Capture the cell that displays the provided text and extract its (x, y) central coordinate. 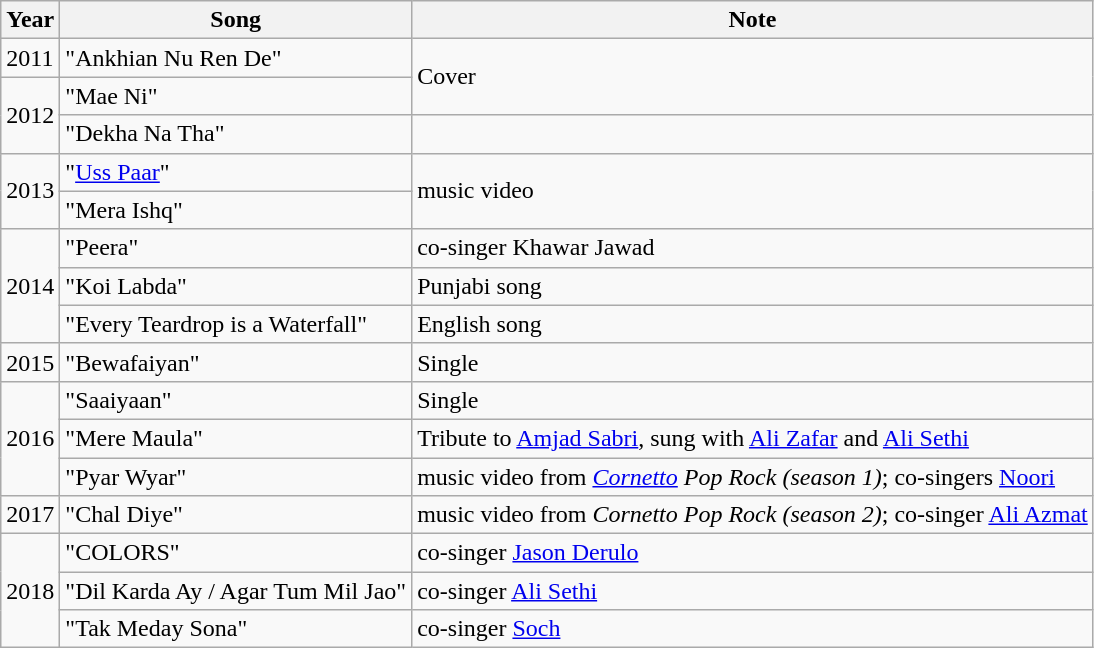
Note (753, 20)
music video from Cornetto Pop Rock (season 1); co-singers Noori (753, 477)
"Dil Karda Ay / Agar Tum Mil Jao" (236, 591)
2018 (30, 591)
co-singer Khawar Jawad (753, 248)
2012 (30, 115)
"Bewafaiyan" (236, 362)
"Saaiyaan" (236, 400)
"Koi Labda" (236, 286)
co-singer Jason Derulo (753, 553)
"Mere Maula" (236, 438)
Year (30, 20)
Punjabi song (753, 286)
2011 (30, 58)
"Mera Ishq" (236, 210)
music video (753, 191)
Song (236, 20)
co-singer Soch (753, 629)
2015 (30, 362)
"Pyar Wyar" (236, 477)
English song (753, 324)
2014 (30, 286)
2013 (30, 191)
Cover (753, 77)
"COLORS" (236, 553)
2017 (30, 515)
"Ankhian Nu Ren De" (236, 58)
"Every Teardrop is a Waterfall" (236, 324)
co-singer Ali Sethi (753, 591)
"Uss Paar" (236, 172)
"Peera" (236, 248)
2016 (30, 438)
"Mae Ni" (236, 96)
"Chal Diye" (236, 515)
Tribute to Amjad Sabri, sung with Ali Zafar and Ali Sethi (753, 438)
music video from Cornetto Pop Rock (season 2); co-singer Ali Azmat (753, 515)
"Tak Meday Sona" (236, 629)
"Dekha Na Tha" (236, 134)
